Detect which cell encompasses the target text, then output its [x, y] center coordinate. 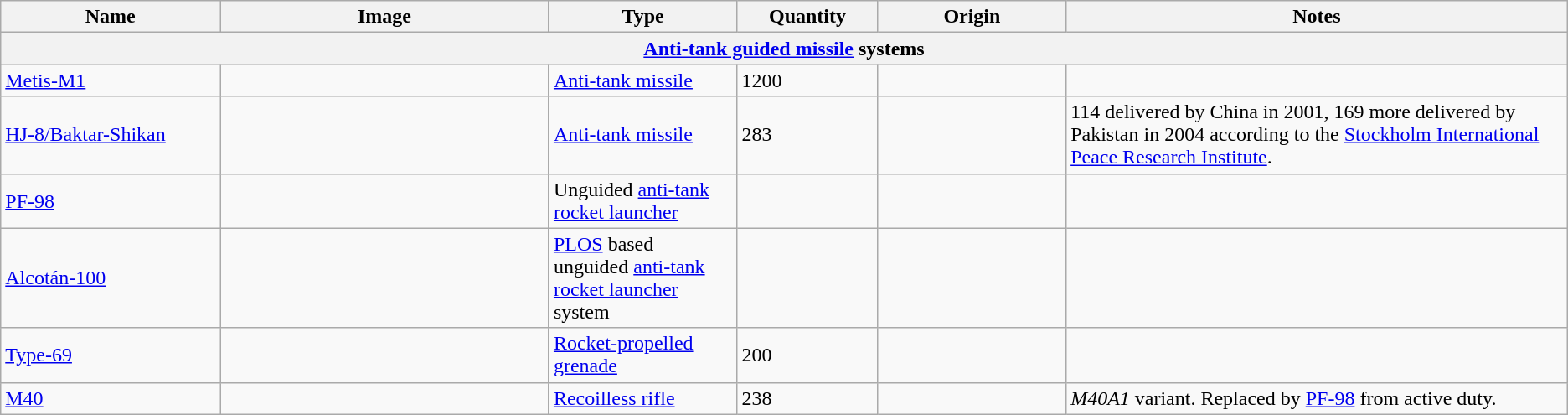
Image [385, 17]
238 [807, 398]
Type [642, 17]
PF-98 [111, 201]
Quantity [807, 17]
Metis-M1 [111, 80]
Anti-tank guided missile systems [784, 49]
HJ-8/Baktar-Shikan [111, 135]
Recoilless rifle [642, 398]
Notes [1317, 17]
M40 [111, 398]
283 [807, 135]
1200 [807, 80]
Alcotán-100 [111, 278]
Origin [972, 17]
M40A1 variant. Replaced by PF-98 from active duty. [1317, 398]
114 delivered by China in 2001, 169 more delivered by Pakistan in 2004 according to the Stockholm International Peace Research Institute. [1317, 135]
Type-69 [111, 355]
Name [111, 17]
Rocket-propelled grenade [642, 355]
200 [807, 355]
Unguided anti-tank rocket launcher [642, 201]
PLOS based unguided anti-tank rocket launcher system [642, 278]
